Pinpoint the cell where the given text exists, returning its [X, Y] midpoint coordinate. 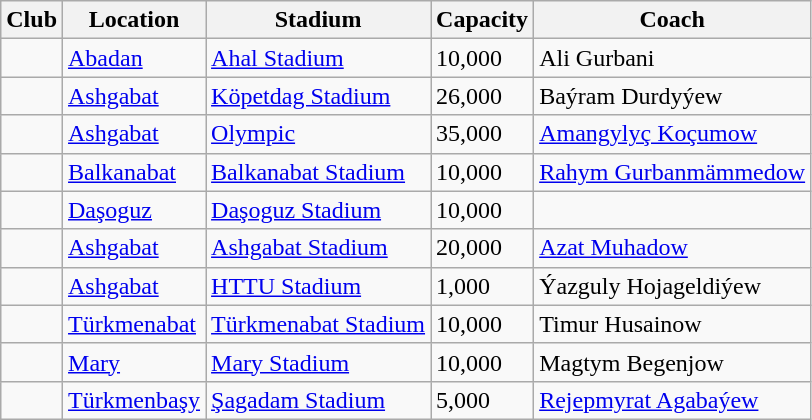
Ýazguly Hojageldiýew [672, 286]
Coach [672, 20]
Rahym Gurbanmämmedow [672, 172]
Türkmenbaşy [134, 400]
Location [134, 20]
Timur Husainow [672, 324]
Şagadam Stadium [318, 400]
Daşoguz [134, 210]
Balkanabat Stadium [318, 172]
Club [32, 20]
Ali Gurbani [672, 58]
Ashgabat Stadium [318, 248]
26,000 [482, 96]
Olympic [318, 134]
1,000 [482, 286]
Baýram Durdyýew [672, 96]
Türkmenabat Stadium [318, 324]
Köpetdag Stadium [318, 96]
Capacity [482, 20]
Azat Muhadow [672, 248]
HTTU Stadium [318, 286]
Mary Stadium [318, 362]
Rejepmyrat Agabaýew [672, 400]
35,000 [482, 134]
5,000 [482, 400]
Abadan [134, 58]
Magtym Begenjow [672, 362]
Mary [134, 362]
Ahal Stadium [318, 58]
Türkmenabat [134, 324]
Daşoguz Stadium [318, 210]
Stadium [318, 20]
Amangylyç Koçumow [672, 134]
Balkanabat [134, 172]
20,000 [482, 248]
